Return the [x, y] coordinate for the center point of the cell that contains the specified text.  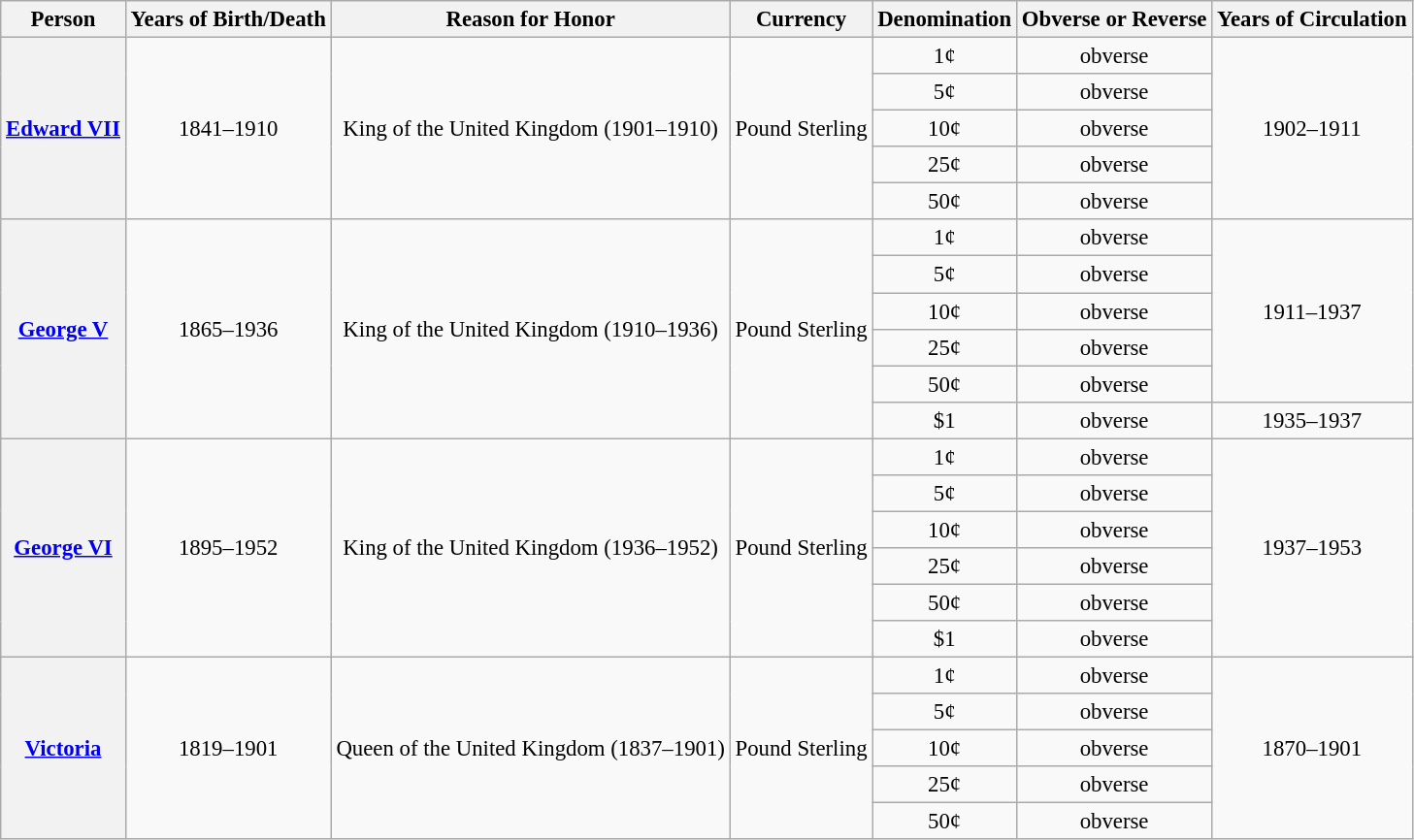
King of the United Kingdom (1936–1952) [530, 548]
Obverse or Reverse [1114, 19]
Years of Circulation [1312, 19]
King of the United Kingdom (1901–1910) [530, 129]
George V [64, 329]
Queen of the United Kingdom (1837–1901) [530, 749]
King of the United Kingdom (1910–1936) [530, 329]
1870–1901 [1312, 749]
George VI [64, 548]
1895–1952 [228, 548]
Edward VII [64, 129]
1935–1937 [1312, 420]
Denomination [945, 19]
Victoria [64, 749]
Person [64, 19]
Years of Birth/Death [228, 19]
Currency [802, 19]
1911–1937 [1312, 310]
Reason for Honor [530, 19]
1902–1911 [1312, 129]
1937–1953 [1312, 548]
1865–1936 [228, 329]
1819–1901 [228, 749]
1841–1910 [228, 129]
